Output the [x, y] coordinate of the center of the cell containing the given text.  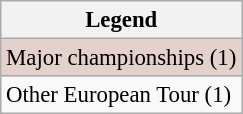
Other European Tour (1) [122, 95]
Legend [122, 20]
Major championships (1) [122, 58]
